For the text-containing cell, return its midpoint in [x, y] coordinate format. 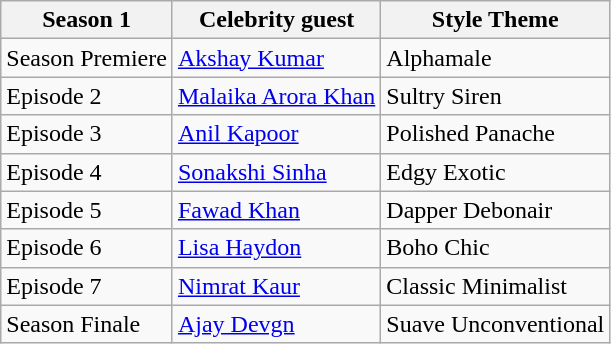
Alphamale [496, 58]
Akshay Kumar [276, 58]
Season 1 [87, 20]
Episode 4 [87, 172]
Episode 3 [87, 134]
Sultry Siren [496, 96]
Season Finale [87, 324]
Episode 5 [87, 210]
Malaika Arora Khan [276, 96]
Dapper Debonair [496, 210]
Boho Chic [496, 248]
Nimrat Kaur [276, 286]
Episode 2 [87, 96]
Edgy Exotic [496, 172]
Style Theme [496, 20]
Ajay Devgn [276, 324]
Polished Panache [496, 134]
Fawad Khan [276, 210]
Anil Kapoor [276, 134]
Season Premiere [87, 58]
Suave Unconventional [496, 324]
Celebrity guest [276, 20]
Episode 6 [87, 248]
Episode 7 [87, 286]
Classic Minimalist [496, 286]
Sonakshi Sinha [276, 172]
Lisa Haydon [276, 248]
